Return (x, y) of the center of cell containing provided text 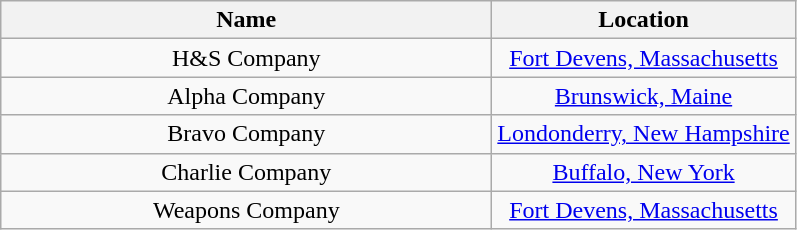
Charlie Company (246, 172)
H&S Company (246, 58)
Bravo Company (246, 134)
Weapons Company (246, 210)
Alpha Company (246, 96)
Name (246, 20)
Londonderry, New Hampshire (644, 134)
Location (644, 20)
Buffalo, New York (644, 172)
Brunswick, Maine (644, 96)
